From the cell containing the given text, extract its center point as [x, y] coordinate. 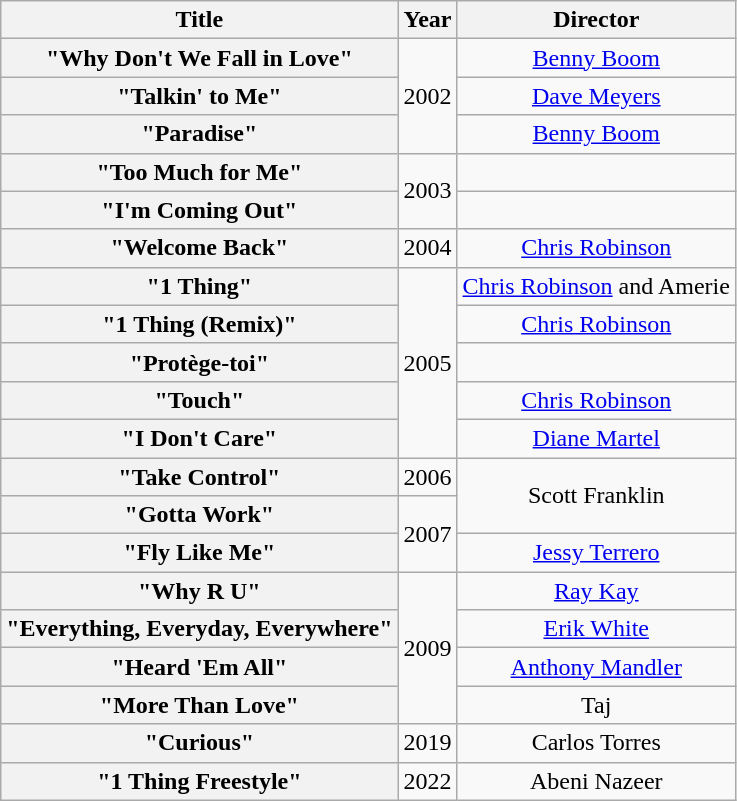
Carlos Torres [596, 743]
2005 [428, 362]
"Everything, Everyday, Everywhere" [200, 629]
2006 [428, 477]
2004 [428, 248]
"I Don't Care" [200, 438]
"Protège-toi" [200, 362]
"Heard 'Em All" [200, 667]
Taj [596, 705]
Abeni Nazeer [596, 781]
Year [428, 20]
Chris Robinson and Amerie [596, 286]
"Talkin' to Me" [200, 96]
Erik White [596, 629]
2002 [428, 96]
"1 Thing Freestyle" [200, 781]
"Too Much for Me" [200, 172]
2009 [428, 648]
Dave Meyers [596, 96]
"1 Thing (Remix)" [200, 324]
2022 [428, 781]
"Why R U" [200, 591]
2007 [428, 534]
Anthony Mandler [596, 667]
"Take Control" [200, 477]
"I'm Coming Out" [200, 210]
"Touch" [200, 400]
2019 [428, 743]
Director [596, 20]
Scott Franklin [596, 496]
2003 [428, 191]
Ray Kay [596, 591]
"Paradise" [200, 134]
"Fly Like Me" [200, 553]
"Why Don't We Fall in Love" [200, 58]
"Curious" [200, 743]
"Gotta Work" [200, 515]
"1 Thing" [200, 286]
Title [200, 20]
Jessy Terrero [596, 553]
"Welcome Back" [200, 248]
"More Than Love" [200, 705]
Diane Martel [596, 438]
